Extract the [x, y] coordinate from the center of the cell holding the provided text.  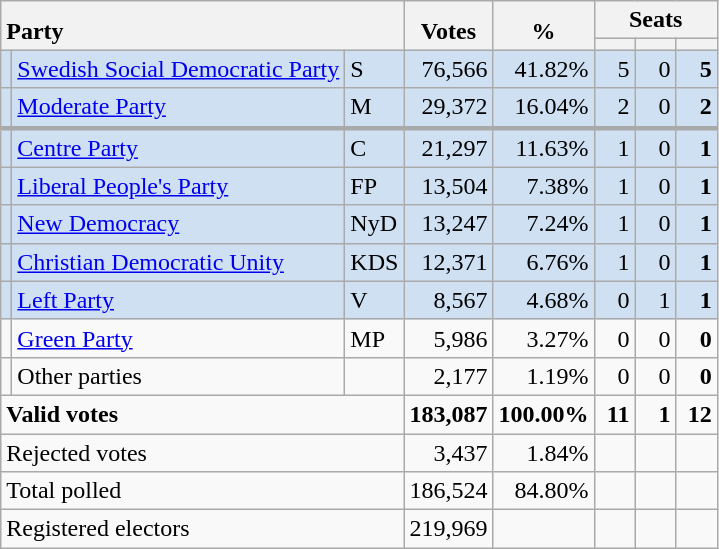
Green Party [178, 338]
Other parties [178, 376]
MP [374, 338]
Party [202, 26]
1.84% [544, 453]
2,177 [448, 376]
Valid votes [202, 414]
Left Party [178, 300]
11 [614, 414]
Seats [656, 20]
3.27% [544, 338]
21,297 [448, 148]
KDS [374, 262]
183,087 [448, 414]
76,566 [448, 69]
3,437 [448, 453]
1.19% [544, 376]
New Democracy [178, 224]
41.82% [544, 69]
186,524 [448, 491]
C [374, 148]
FP [374, 186]
100.00% [544, 414]
7.24% [544, 224]
Centre Party [178, 148]
Christian Democratic Unity [178, 262]
5,986 [448, 338]
219,969 [448, 529]
Votes [448, 26]
Swedish Social Democratic Party [178, 69]
12 [696, 414]
Rejected votes [202, 453]
13,504 [448, 186]
29,372 [448, 108]
Total polled [202, 491]
NyD [374, 224]
6.76% [544, 262]
7.38% [544, 186]
% [544, 26]
Liberal People's Party [178, 186]
Moderate Party [178, 108]
13,247 [448, 224]
4.68% [544, 300]
Registered electors [202, 529]
84.80% [544, 491]
S [374, 69]
12,371 [448, 262]
16.04% [544, 108]
8,567 [448, 300]
11.63% [544, 148]
M [374, 108]
V [374, 300]
